Scan for the cell matching the given text and deliver its (X, Y) coordinate at center. 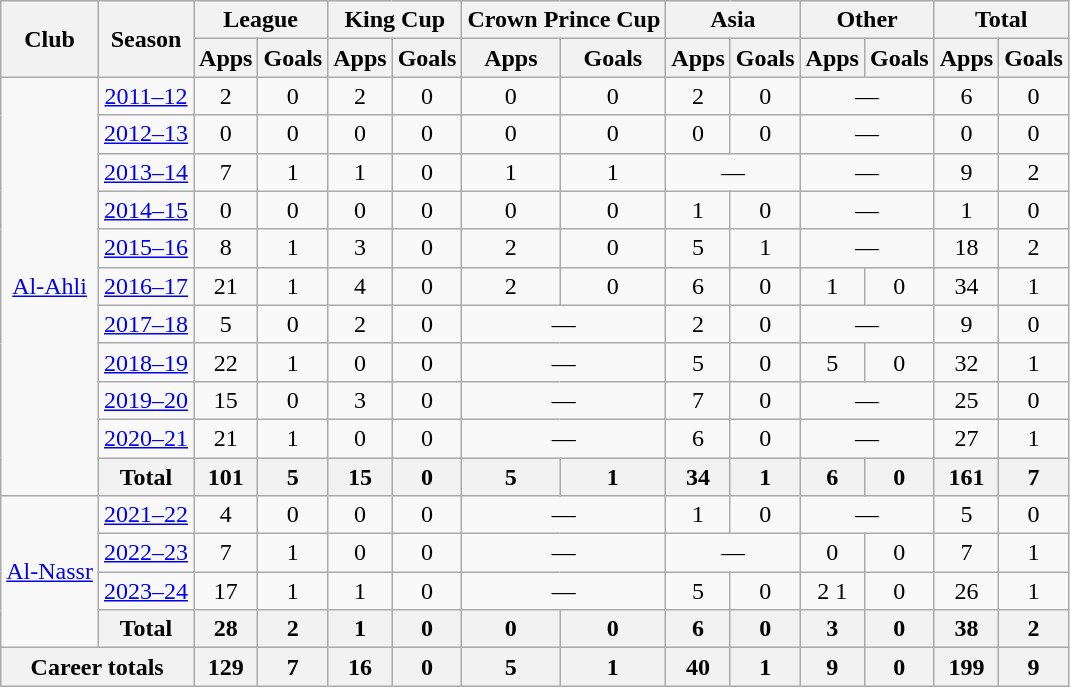
28 (226, 629)
25 (966, 400)
38 (966, 629)
2013–14 (146, 172)
2017–18 (146, 324)
8 (226, 248)
16 (360, 667)
2021–22 (146, 515)
18 (966, 248)
32 (966, 362)
2014–15 (146, 210)
Asia (733, 20)
Al-Ahli (50, 286)
27 (966, 438)
2011–12 (146, 96)
101 (226, 477)
2 1 (832, 591)
Club (50, 39)
Season (146, 39)
40 (698, 667)
2022–23 (146, 553)
17 (226, 591)
2016–17 (146, 286)
129 (226, 667)
2012–13 (146, 134)
King Cup (395, 20)
Other (867, 20)
2018–19 (146, 362)
2015–16 (146, 248)
2019–20 (146, 400)
2020–21 (146, 438)
Crown Prince Cup (564, 20)
League (261, 20)
Al-Nassr (50, 572)
161 (966, 477)
22 (226, 362)
Career totals (98, 667)
26 (966, 591)
2023–24 (146, 591)
199 (966, 667)
